For the text-containing cell, return its midpoint in (X, Y) coordinate format. 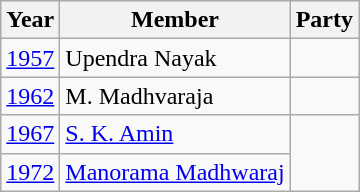
1972 (30, 172)
Manorama Madhwaraj (175, 172)
S. K. Amin (175, 134)
1962 (30, 96)
1967 (30, 134)
Year (30, 20)
Party (324, 20)
Member (175, 20)
Upendra Nayak (175, 58)
M. Madhvaraja (175, 96)
1957 (30, 58)
